Find where the given text appears and provide that cell's center as (x, y) coordinate. 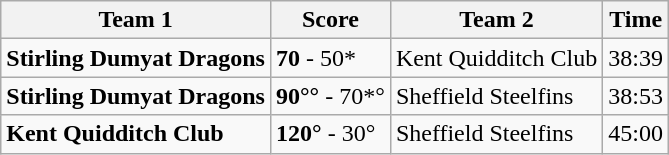
Team 1 (136, 20)
38:53 (636, 96)
Score (330, 20)
38:39 (636, 58)
45:00 (636, 134)
Time (636, 20)
Team 2 (496, 20)
70 - 50* (330, 58)
120° - 30° (330, 134)
90°° - 70*° (330, 96)
